Return the (x, y) coordinate for the center point of the cell that contains the specified text.  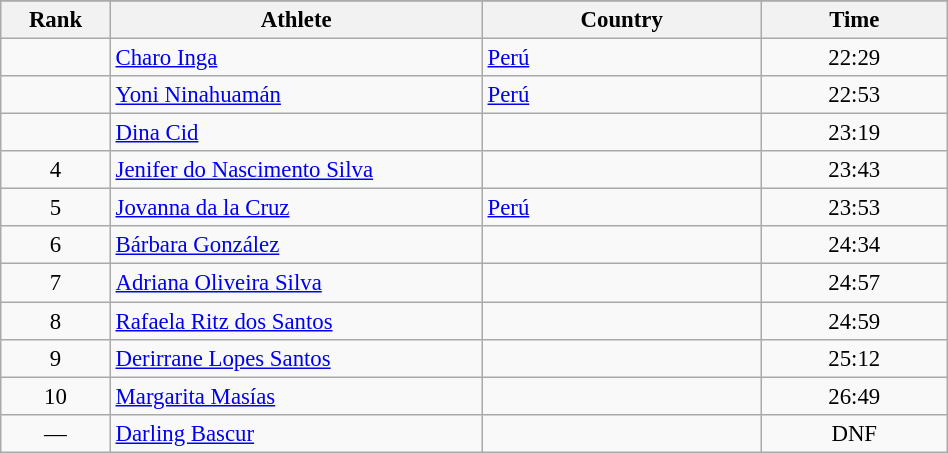
22:29 (854, 58)
25:12 (854, 358)
Charo Inga (296, 58)
Jovanna da la Cruz (296, 208)
Rank (56, 20)
Derirrane Lopes Santos (296, 358)
23:53 (854, 208)
Adriana Oliveira Silva (296, 283)
Dina Cid (296, 133)
Time (854, 20)
Darling Bascur (296, 433)
24:34 (854, 245)
8 (56, 321)
24:57 (854, 283)
4 (56, 170)
Athlete (296, 20)
24:59 (854, 321)
9 (56, 358)
Rafaela Ritz dos Santos (296, 321)
Jenifer do Nascimento Silva (296, 170)
6 (56, 245)
22:53 (854, 95)
Country (622, 20)
Margarita Masías (296, 396)
5 (56, 208)
— (56, 433)
Bárbara González (296, 245)
Yoni Ninahuamán (296, 95)
DNF (854, 433)
26:49 (854, 396)
7 (56, 283)
23:19 (854, 133)
10 (56, 396)
23:43 (854, 170)
